Output the [X, Y] coordinate of the center of the cell containing the given text.  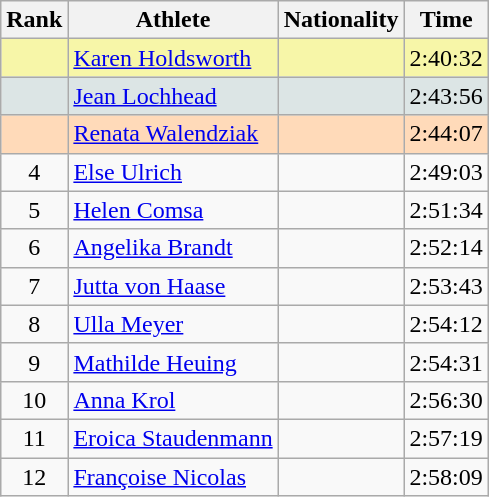
Helen Comsa [173, 210]
2:53:43 [446, 286]
Nationality [341, 20]
Else Ulrich [173, 172]
2:49:03 [446, 172]
Mathilde Heuing [173, 362]
10 [34, 400]
2:44:07 [446, 134]
Françoise Nicolas [173, 477]
8 [34, 324]
2:57:19 [446, 438]
Anna Krol [173, 400]
9 [34, 362]
12 [34, 477]
2:56:30 [446, 400]
11 [34, 438]
Angelika Brandt [173, 248]
Karen Holdsworth [173, 58]
Ulla Meyer [173, 324]
Jean Lochhead [173, 96]
2:54:31 [446, 362]
Athlete [173, 20]
2:40:32 [446, 58]
2:51:34 [446, 210]
2:58:09 [446, 477]
2:54:12 [446, 324]
6 [34, 248]
5 [34, 210]
Time [446, 20]
Eroica Staudenmann [173, 438]
Renata Walendziak [173, 134]
7 [34, 286]
4 [34, 172]
Rank [34, 20]
2:52:14 [446, 248]
Jutta von Haase [173, 286]
2:43:56 [446, 96]
